Determine the (X, Y) coordinate at the center of the cell enclosing the given text.  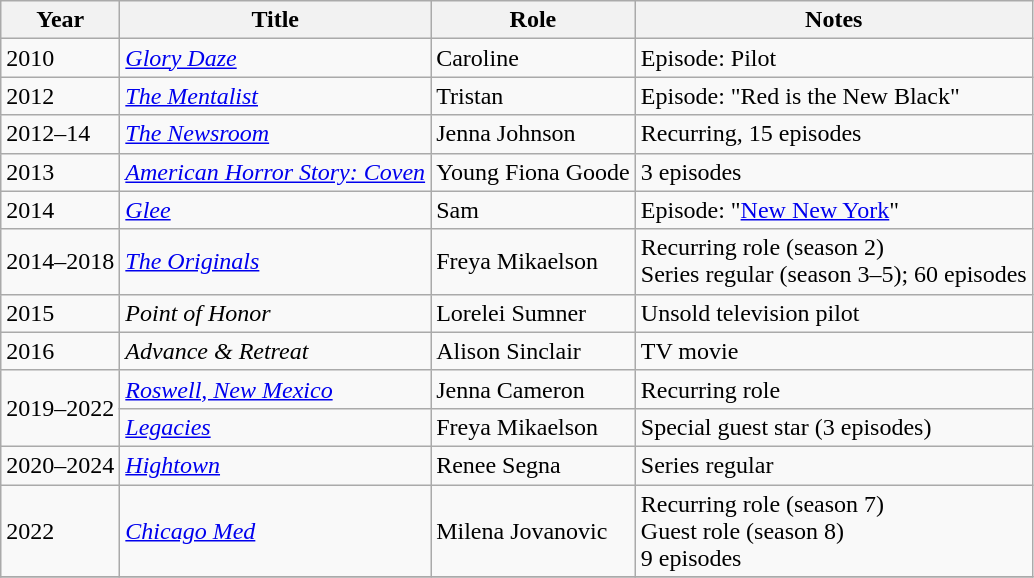
Advance & Retreat (276, 351)
3 episodes (834, 172)
Recurring role (season 2)Series regular (season 3–5); 60 episodes (834, 262)
2010 (60, 58)
Sam (534, 210)
Jenna Johnson (534, 134)
2015 (60, 313)
Jenna Cameron (534, 389)
Role (534, 20)
Notes (834, 20)
Chicago Med (276, 530)
Special guest star (3 episodes) (834, 427)
Recurring role (834, 389)
Recurring role (season 7)Guest role (season 8)9 episodes (834, 530)
Renee Segna (534, 465)
Title (276, 20)
The Originals (276, 262)
2019–2022 (60, 408)
2014 (60, 210)
American Horror Story: Coven (276, 172)
Episode: "Red is the New Black" (834, 96)
The Mentalist (276, 96)
2022 (60, 530)
Alison Sinclair (534, 351)
Glee (276, 210)
Episode: Pilot (834, 58)
Caroline (534, 58)
Series regular (834, 465)
Episode: "New New York" (834, 210)
Unsold television pilot (834, 313)
Year (60, 20)
Young Fiona Goode (534, 172)
TV movie (834, 351)
Hightown (276, 465)
Legacies (276, 427)
The Newsroom (276, 134)
2012 (60, 96)
Lorelei Sumner (534, 313)
Point of Honor (276, 313)
Milena Jovanovic (534, 530)
Recurring, 15 episodes (834, 134)
2020–2024 (60, 465)
2016 (60, 351)
Roswell, New Mexico (276, 389)
2013 (60, 172)
Glory Daze (276, 58)
2014–2018 (60, 262)
2012–14 (60, 134)
Tristan (534, 96)
